Capture the cell that displays the provided text and extract its [x, y] central coordinate. 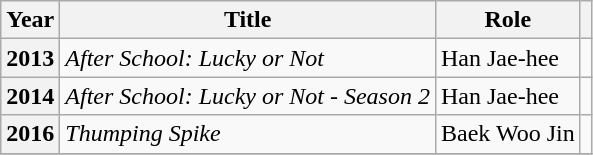
Baek Woo Jin [508, 134]
Year [30, 20]
2016 [30, 134]
After School: Lucky or Not [248, 58]
Role [508, 20]
2014 [30, 96]
2013 [30, 58]
Title [248, 20]
Thumping Spike [248, 134]
After School: Lucky or Not - Season 2 [248, 96]
